Locate the cell with the specified text and output its (X, Y) center coordinate. 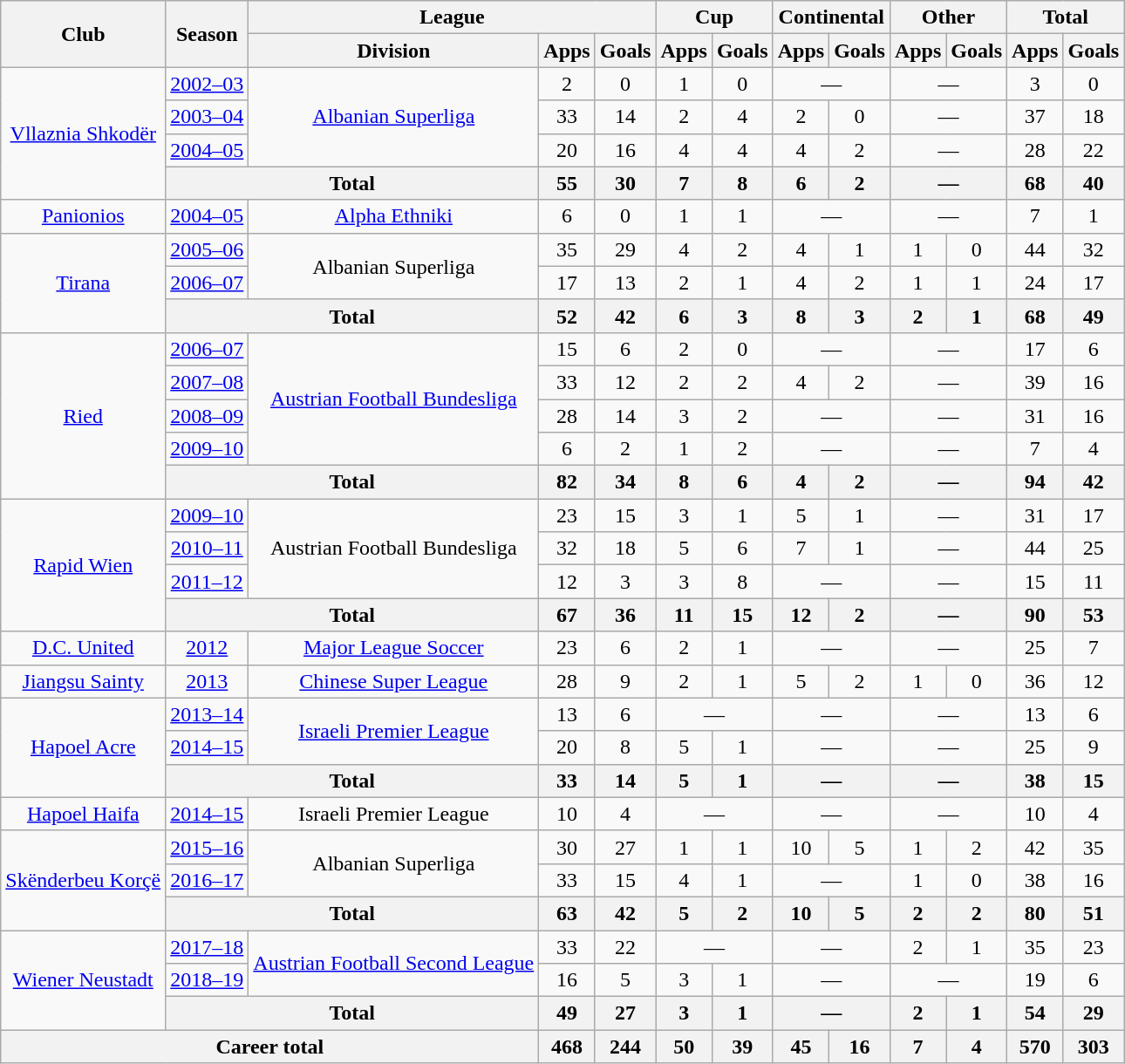
50 (684, 1047)
55 (567, 183)
2013–14 (208, 714)
Division (394, 51)
303 (1094, 1047)
Hapoel Acre (84, 747)
80 (1035, 913)
2013 (208, 681)
45 (801, 1047)
67 (567, 615)
2015–16 (208, 847)
54 (1035, 1013)
Other (948, 17)
19 (1035, 980)
Austrian Football Second League (394, 963)
Cup (714, 17)
Hapoel Haifa (84, 814)
2002–03 (208, 84)
Skënderbeu Korçë (84, 880)
Panionios (84, 216)
Season (208, 34)
24 (1035, 283)
2012 (208, 648)
Jiangsu Sainty (84, 681)
90 (1035, 615)
2005–06 (208, 249)
Ried (84, 415)
Rapid Wien (84, 565)
37 (1035, 117)
2018–19 (208, 980)
2008–09 (208, 416)
51 (1094, 913)
468 (567, 1047)
2003–04 (208, 117)
2007–08 (208, 382)
244 (625, 1047)
Wiener Neustadt (84, 979)
2017–18 (208, 946)
Vllaznia Shkodër (84, 133)
52 (567, 316)
Career total (270, 1047)
34 (625, 482)
2011–12 (208, 582)
Chinese Super League (394, 681)
570 (1035, 1047)
82 (567, 482)
League (452, 17)
D.C. United (84, 648)
40 (1094, 183)
2010–11 (208, 549)
53 (1094, 615)
Tirana (84, 283)
2016–17 (208, 880)
94 (1035, 482)
Alpha Ethniki (394, 216)
Club (84, 34)
Continental (831, 17)
Major League Soccer (394, 648)
63 (567, 913)
